Scan for the cell matching the given text and deliver its (x, y) coordinate at center. 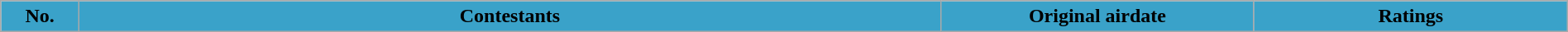
Original airdate (1097, 16)
Contestants (509, 16)
No. (40, 16)
Ratings (1411, 16)
